Locate the cell with the specified text and output its [X, Y] center coordinate. 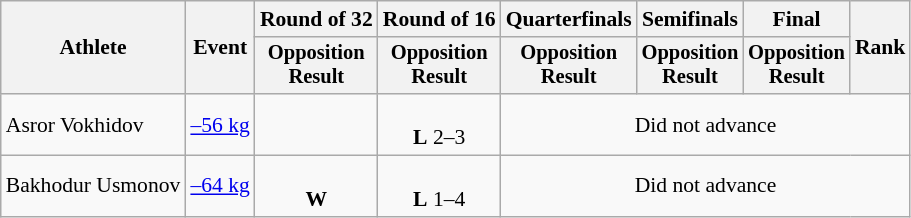
Rank [880, 48]
W [316, 186]
L 2–3 [440, 124]
–64 kg [220, 186]
Final [796, 19]
Round of 32 [316, 19]
Quarterfinals [569, 19]
Bakhodur Usmonov [94, 186]
Athlete [94, 48]
–56 kg [220, 124]
L 1–4 [440, 186]
Round of 16 [440, 19]
Semifinals [690, 19]
Event [220, 48]
Asror Vokhidov [94, 124]
